Determine the [X, Y] coordinate at the center of the cell enclosing the given text.  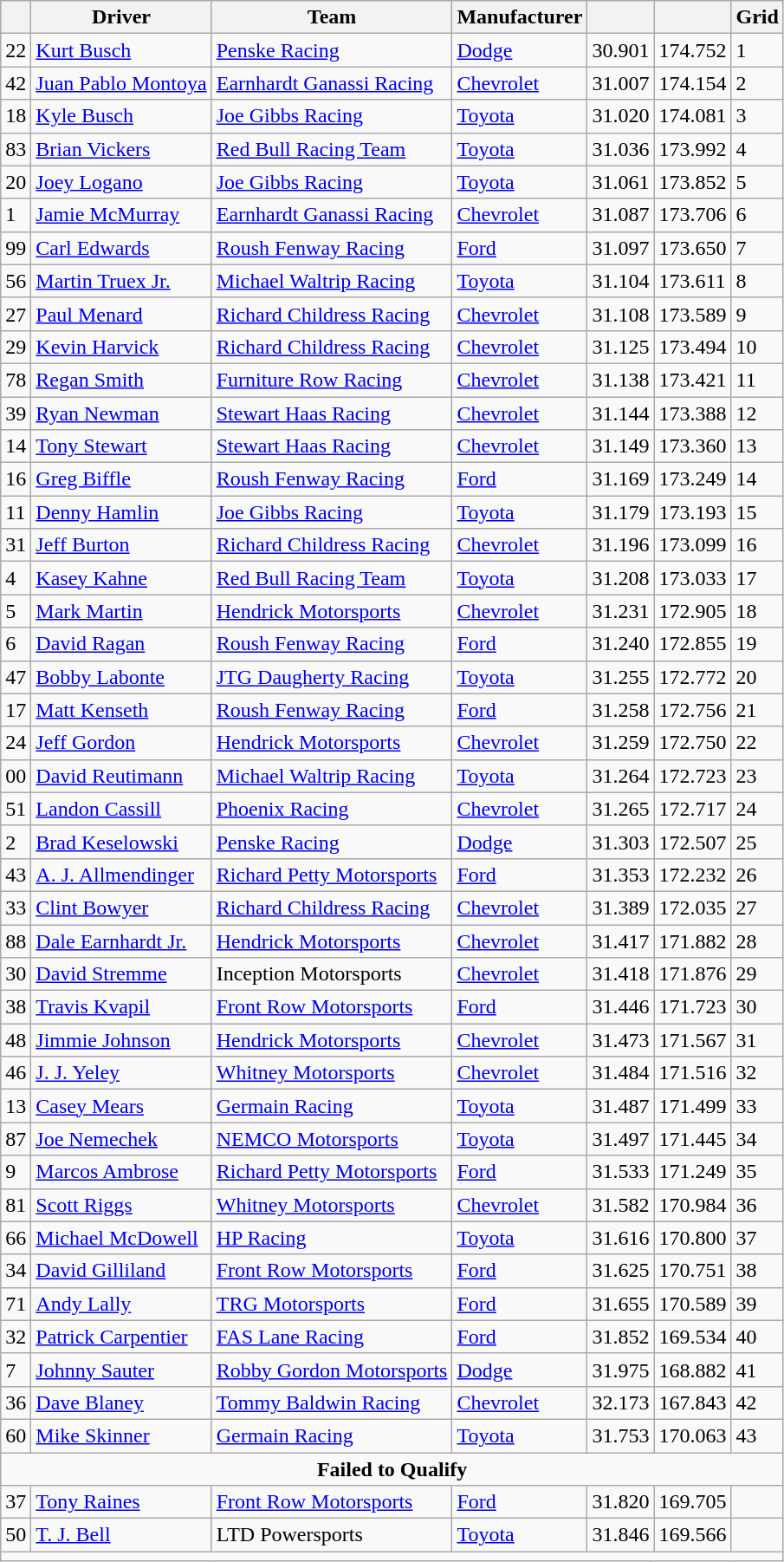
31.389 [620, 908]
66 [16, 1238]
170.751 [693, 1271]
171.723 [693, 1007]
31.061 [620, 182]
Regan Smith [121, 380]
A. J. Allmendinger [121, 875]
Joe Nemechek [121, 1139]
171.249 [693, 1172]
173.589 [693, 314]
Grid [757, 17]
Bobby Labonte [121, 677]
31.533 [620, 1172]
174.154 [693, 83]
Paul Menard [121, 314]
David Reutimann [121, 776]
31.616 [620, 1238]
31.418 [620, 974]
Marcos Ambrose [121, 1172]
21 [757, 710]
56 [16, 281]
46 [16, 1073]
31.258 [620, 710]
170.589 [693, 1304]
Furniture Row Racing [332, 380]
31.353 [620, 875]
172.756 [693, 710]
Phoenix Racing [332, 809]
00 [16, 776]
David Ragan [121, 644]
83 [16, 149]
Mike Skinner [121, 1435]
30.901 [620, 50]
8 [757, 281]
31.473 [620, 1040]
173.706 [693, 215]
Tony Raines [121, 1502]
171.445 [693, 1139]
169.705 [693, 1502]
173.249 [693, 479]
Jimmie Johnson [121, 1040]
31.144 [620, 413]
Inception Motorsports [332, 974]
31.846 [620, 1535]
31.196 [620, 545]
31.149 [620, 446]
31.655 [620, 1304]
Jamie McMurray [121, 215]
50 [16, 1535]
31.097 [620, 248]
173.193 [693, 512]
28 [757, 940]
3 [757, 116]
Landon Cassill [121, 809]
31.753 [620, 1435]
31.625 [620, 1271]
TRG Motorsports [332, 1304]
167.843 [693, 1403]
32.173 [620, 1403]
Tony Stewart [121, 446]
Dale Earnhardt Jr. [121, 940]
170.063 [693, 1435]
Team [332, 17]
31.497 [620, 1139]
31.240 [620, 644]
Casey Mears [121, 1106]
David Gilliland [121, 1271]
JTG Daugherty Racing [332, 677]
25 [757, 842]
171.882 [693, 940]
31.179 [620, 512]
Driver [121, 17]
Carl Edwards [121, 248]
173.033 [693, 578]
31.007 [620, 83]
31.259 [620, 743]
FAS Lane Racing [332, 1337]
171.516 [693, 1073]
Brian Vickers [121, 149]
Joey Logano [121, 182]
31.125 [620, 347]
41 [757, 1370]
173.611 [693, 281]
Andy Lally [121, 1304]
31.020 [620, 116]
Johnny Sauter [121, 1370]
10 [757, 347]
172.723 [693, 776]
Greg Biffle [121, 479]
99 [16, 248]
48 [16, 1040]
31.484 [620, 1073]
Kurt Busch [121, 50]
Jeff Burton [121, 545]
31.138 [620, 380]
15 [757, 512]
172.750 [693, 743]
47 [16, 677]
T. J. Bell [121, 1535]
174.752 [693, 50]
31.417 [620, 940]
Jeff Gordon [121, 743]
Martin Truex Jr. [121, 281]
51 [16, 809]
31.265 [620, 809]
174.081 [693, 116]
172.507 [693, 842]
173.421 [693, 380]
172.855 [693, 644]
31.255 [620, 677]
172.772 [693, 677]
171.567 [693, 1040]
Kyle Busch [121, 116]
40 [757, 1337]
31.303 [620, 842]
31.104 [620, 281]
LTD Powersports [332, 1535]
Failed to Qualify [392, 1469]
173.360 [693, 446]
173.099 [693, 545]
31.169 [620, 479]
31.975 [620, 1370]
David Stremme [121, 974]
Mark Martin [121, 611]
31.264 [620, 776]
Manufacturer [520, 17]
168.882 [693, 1370]
172.717 [693, 809]
Michael McDowell [121, 1238]
171.499 [693, 1106]
Kevin Harvick [121, 347]
87 [16, 1139]
171.876 [693, 974]
HP Racing [332, 1238]
19 [757, 644]
NEMCO Motorsports [332, 1139]
173.388 [693, 413]
35 [757, 1172]
31.087 [620, 215]
Brad Keselowski [121, 842]
Dave Blaney [121, 1403]
81 [16, 1205]
31.487 [620, 1106]
Travis Kvapil [121, 1007]
173.852 [693, 182]
31.108 [620, 314]
Juan Pablo Montoya [121, 83]
12 [757, 413]
170.984 [693, 1205]
170.800 [693, 1238]
173.494 [693, 347]
169.566 [693, 1535]
31.231 [620, 611]
Ryan Newman [121, 413]
31.446 [620, 1007]
Denny Hamlin [121, 512]
Matt Kenseth [121, 710]
71 [16, 1304]
172.905 [693, 611]
172.035 [693, 908]
Tommy Baldwin Racing [332, 1403]
172.232 [693, 875]
31.208 [620, 578]
173.992 [693, 149]
60 [16, 1435]
31.820 [620, 1502]
31.852 [620, 1337]
31.582 [620, 1205]
Robby Gordon Motorsports [332, 1370]
Clint Bowyer [121, 908]
Kasey Kahne [121, 578]
169.534 [693, 1337]
173.650 [693, 248]
88 [16, 940]
J. J. Yeley [121, 1073]
31.036 [620, 149]
26 [757, 875]
78 [16, 380]
Patrick Carpentier [121, 1337]
Scott Riggs [121, 1205]
23 [757, 776]
